Locate the cell with the specified text and output its (X, Y) center coordinate. 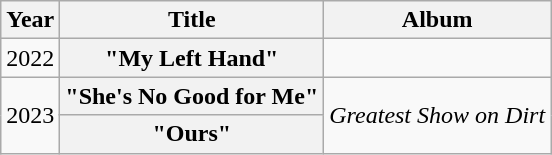
2023 (30, 115)
"She's No Good for Me" (192, 96)
Year (30, 20)
Title (192, 20)
"My Left Hand" (192, 58)
2022 (30, 58)
Greatest Show on Dirt (438, 115)
"Ours" (192, 134)
Album (438, 20)
